From the cell containing the given text, extract its center point as [X, Y] coordinate. 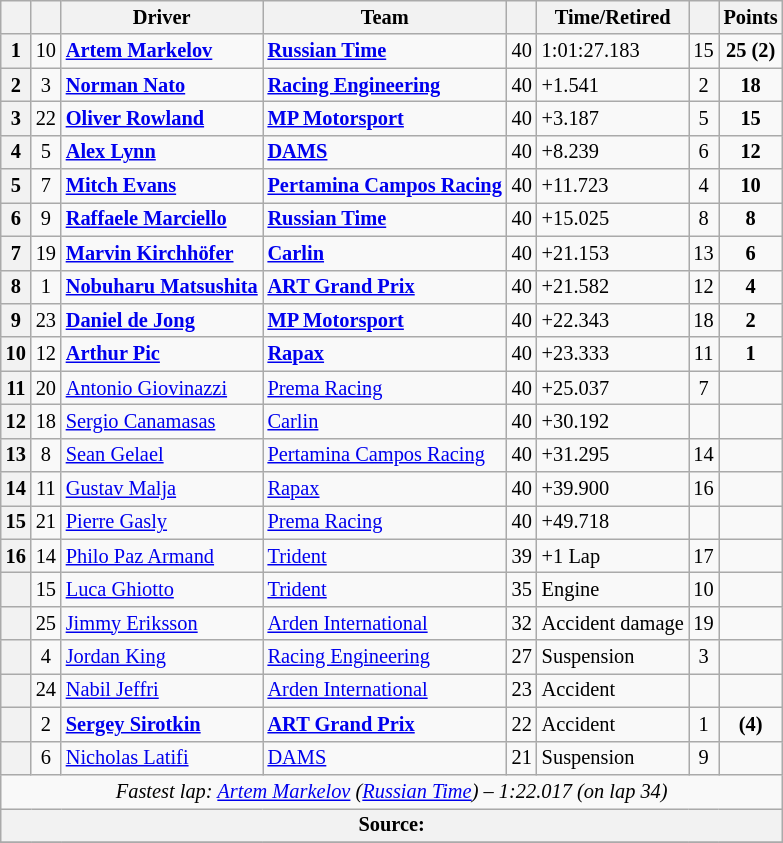
17 [704, 556]
Engine [613, 589]
1:01:27.183 [613, 51]
Gustav Malja [162, 489]
Oliver Rowland [162, 118]
+11.723 [613, 186]
Jordan King [162, 657]
Nabil Jeffri [162, 690]
(4) [751, 724]
Nicholas Latifi [162, 758]
Source: [392, 825]
+25.037 [613, 388]
Raffaele Marciello [162, 219]
Nobuharu Matsushita [162, 287]
Time/Retired [613, 17]
+1 Lap [613, 556]
Team [385, 17]
Daniel de Jong [162, 320]
Artem Markelov [162, 51]
+21.153 [613, 253]
Sergio Canamasas [162, 421]
Marvin Kirchhöfer [162, 253]
Points [751, 17]
32 [522, 623]
20 [46, 388]
Jimmy Eriksson [162, 623]
Philo Paz Armand [162, 556]
Accident damage [613, 623]
+30.192 [613, 421]
35 [522, 589]
Mitch Evans [162, 186]
Norman Nato [162, 85]
25 [46, 623]
Fastest lap: Artem Markelov (Russian Time) – 1:22.017 (on lap 34) [392, 791]
+39.900 [613, 489]
27 [522, 657]
+31.295 [613, 455]
+49.718 [613, 522]
Sergey Sirotkin [162, 724]
+15.025 [613, 219]
25 (2) [751, 51]
Antonio Giovinazzi [162, 388]
+3.187 [613, 118]
Sean Gelael [162, 455]
Luca Ghiotto [162, 589]
39 [522, 556]
Pierre Gasly [162, 522]
Alex Lynn [162, 152]
+8.239 [613, 152]
+22.343 [613, 320]
+21.582 [613, 287]
Driver [162, 17]
Arthur Pic [162, 354]
24 [46, 690]
+1.541 [613, 85]
+23.333 [613, 354]
